Output the (X, Y) coordinate of the center of the cell containing the given text.  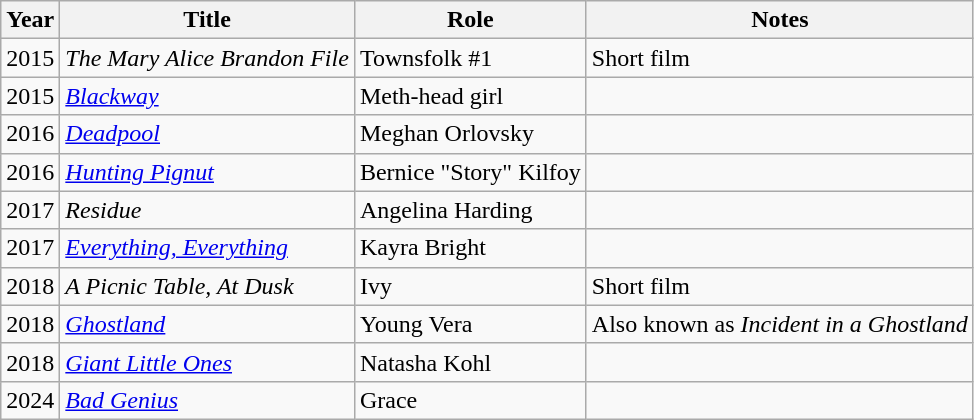
Bad Genius (208, 400)
The Mary Alice Brandon File (208, 58)
Young Vera (470, 324)
Ivy (470, 286)
Residue (208, 210)
Blackway (208, 96)
Year (30, 20)
Meth-head girl (470, 96)
Hunting Pignut (208, 172)
A Picnic Table, At Dusk (208, 286)
Title (208, 20)
Deadpool (208, 134)
Meghan Orlovsky (470, 134)
Everything, Everything (208, 248)
Ghostland (208, 324)
Grace (470, 400)
Natasha Kohl (470, 362)
Townsfolk #1 (470, 58)
Kayra Bright (470, 248)
Role (470, 20)
Also known as Incident in a Ghostland (780, 324)
2024 (30, 400)
Angelina Harding (470, 210)
Notes (780, 20)
Bernice "Story" Kilfoy (470, 172)
Giant Little Ones (208, 362)
